Provide the [x, y] coordinate of the cell's center where the given text is located.  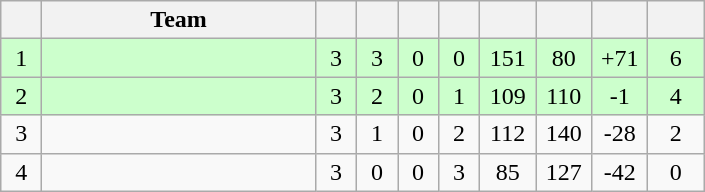
109 [508, 96]
112 [508, 134]
140 [564, 134]
-28 [620, 134]
Team [179, 20]
80 [564, 58]
+71 [620, 58]
6 [676, 58]
110 [564, 96]
-1 [620, 96]
127 [564, 172]
151 [508, 58]
85 [508, 172]
-42 [620, 172]
